Capture the cell that displays the provided text and extract its [x, y] central coordinate. 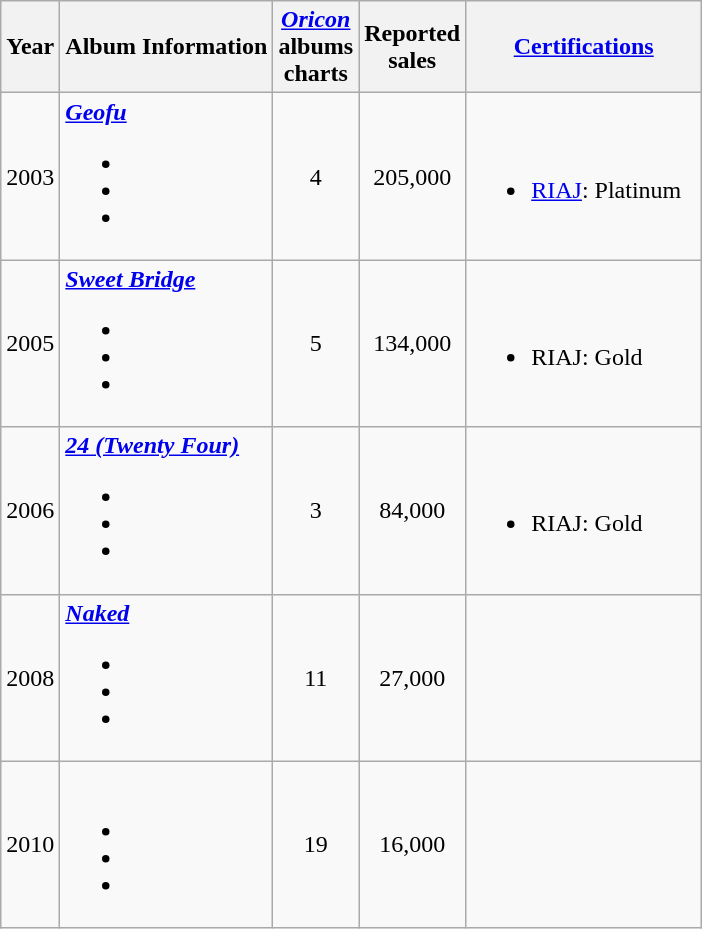
2008 [30, 678]
5 [316, 344]
27,000 [412, 678]
84,000 [412, 510]
16,000 [412, 844]
Sweet Bridge [166, 344]
11 [316, 678]
2005 [30, 344]
3 [316, 510]
RIAJ: Platinum [584, 176]
24 (Twenty Four) [166, 510]
2010 [30, 844]
Naked [166, 678]
205,000 [412, 176]
Certifications [584, 47]
19 [316, 844]
Album Information [166, 47]
Oriconalbumscharts [316, 47]
134,000 [412, 344]
2003 [30, 176]
Geofu [166, 176]
2006 [30, 510]
Reportedsales [412, 47]
4 [316, 176]
Year [30, 47]
